For the text-containing cell, return its midpoint in (X, Y) coordinate format. 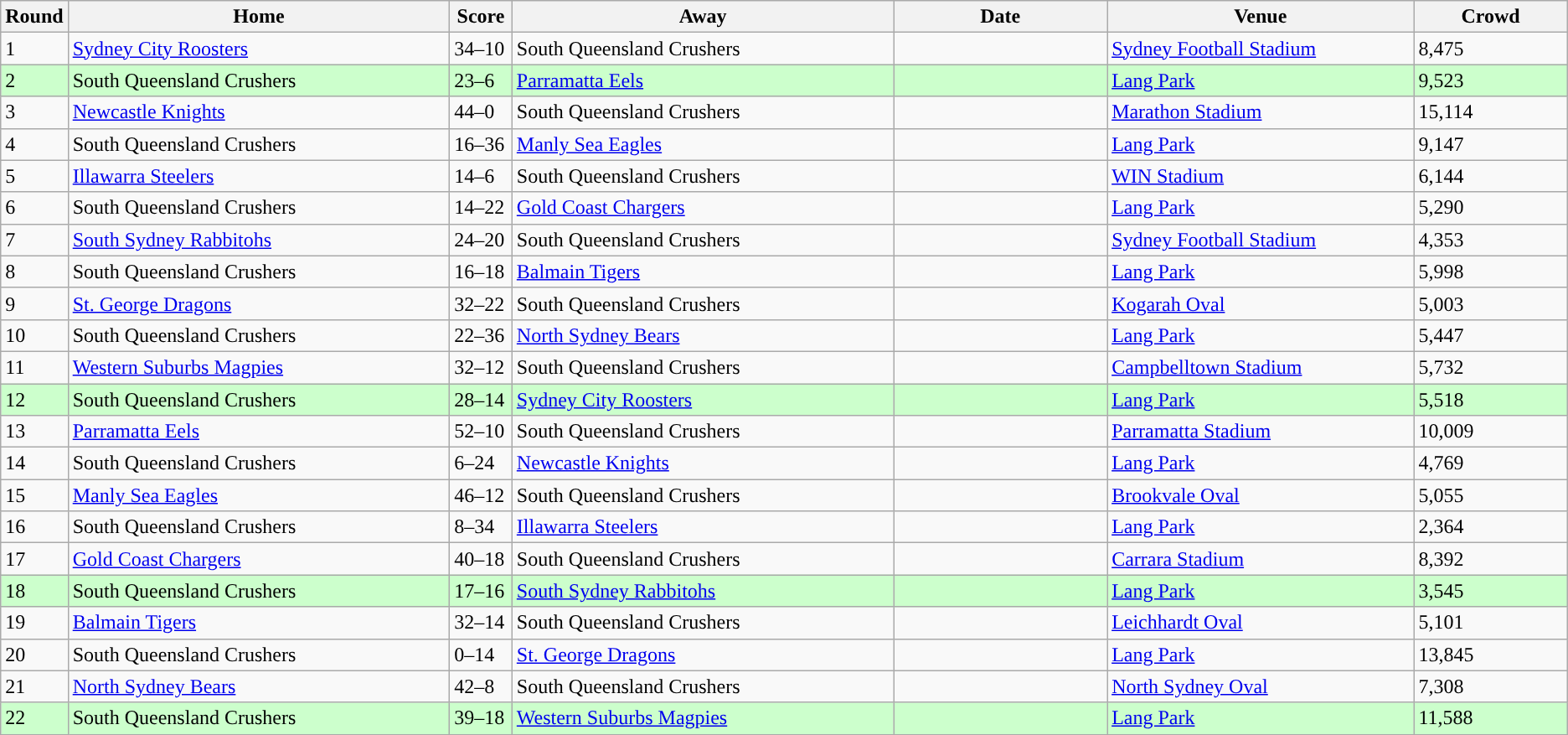
46–12 (481, 495)
6,144 (1491, 176)
32–12 (481, 367)
5,290 (1491, 208)
9,523 (1491, 80)
15 (34, 495)
5,998 (1491, 272)
28–14 (481, 400)
4 (34, 144)
14–6 (481, 176)
8,392 (1491, 559)
Campbelltown Stadium (1261, 367)
WIN Stadium (1261, 176)
Kogarah Oval (1261, 303)
11 (34, 367)
0–14 (481, 655)
11,588 (1491, 718)
Away (703, 17)
2,364 (1491, 527)
16–18 (481, 272)
4,769 (1491, 463)
32–22 (481, 303)
20 (34, 655)
16 (34, 527)
22 (34, 718)
32–14 (481, 623)
42–8 (481, 686)
Score (481, 17)
40–18 (481, 559)
24–20 (481, 240)
Crowd (1491, 17)
5,003 (1491, 303)
North Sydney Oval (1261, 686)
21 (34, 686)
Round (34, 17)
Parramatta Stadium (1261, 432)
5,518 (1491, 400)
5,447 (1491, 335)
39–18 (481, 718)
10 (34, 335)
5,055 (1491, 495)
18 (34, 591)
Marathon Stadium (1261, 112)
6 (34, 208)
22–36 (481, 335)
17 (34, 559)
8,475 (1491, 49)
5,732 (1491, 367)
Leichhardt Oval (1261, 623)
Date (1000, 17)
14 (34, 463)
3 (34, 112)
17–16 (481, 591)
7 (34, 240)
15,114 (1491, 112)
8 (34, 272)
16–36 (481, 144)
10,009 (1491, 432)
1 (34, 49)
19 (34, 623)
9 (34, 303)
4,353 (1491, 240)
5,101 (1491, 623)
52–10 (481, 432)
13,845 (1491, 655)
8–34 (481, 527)
Venue (1261, 17)
6–24 (481, 463)
12 (34, 400)
7,308 (1491, 686)
Carrara Stadium (1261, 559)
3,545 (1491, 591)
5 (34, 176)
Home (259, 17)
23–6 (481, 80)
14–22 (481, 208)
13 (34, 432)
44–0 (481, 112)
9,147 (1491, 144)
Brookvale Oval (1261, 495)
2 (34, 80)
34–10 (481, 49)
